Identify which cell holds the provided text, then report its [X, Y] central coordinate. 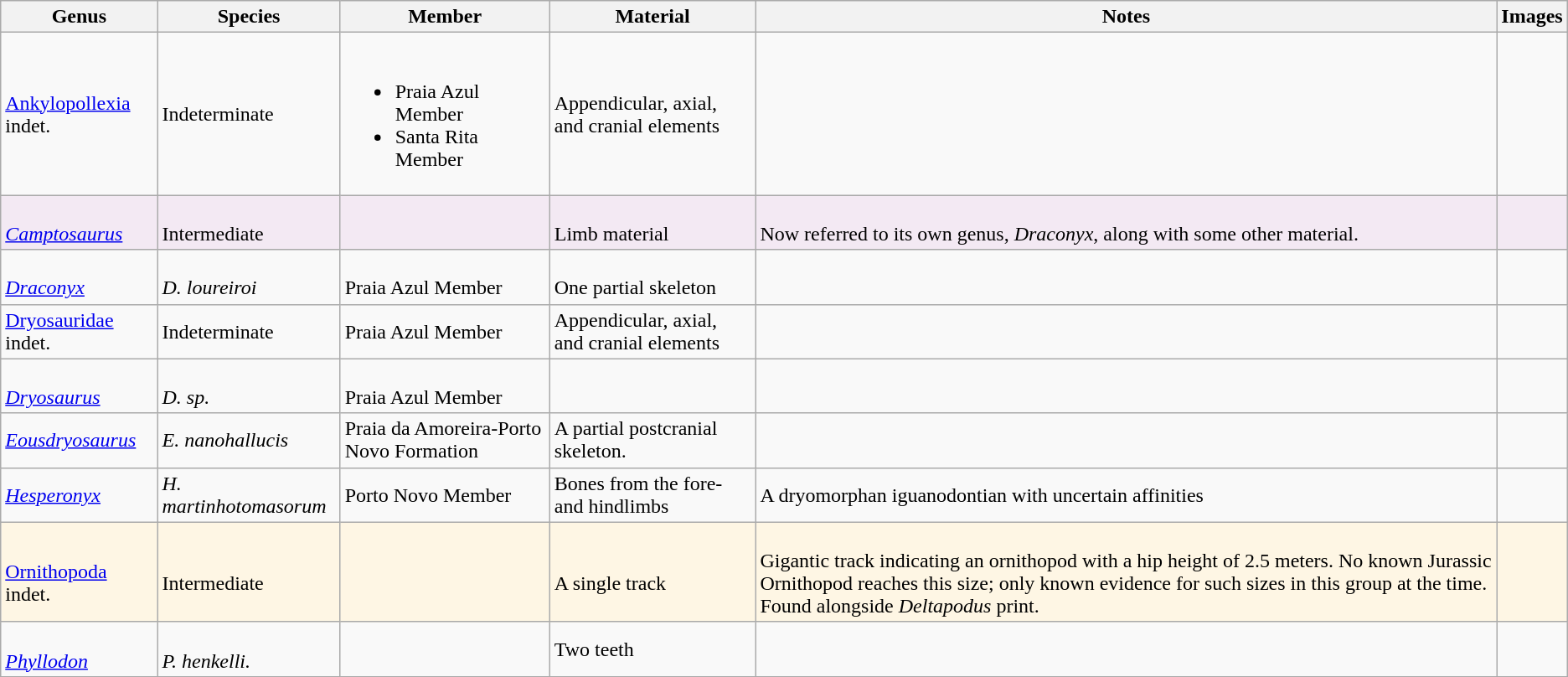
Praia Azul MemberSanta Rita Member [445, 114]
Phyllodon [79, 649]
Images [1532, 17]
Dryosaurus [79, 385]
Camptosaurus [79, 223]
D. sp. [249, 385]
Porto Novo Member [445, 494]
A partial postcranial skeleton. [652, 441]
H. martinhotomasorum [249, 494]
Ornithopoda indet. [79, 571]
Material [652, 17]
P. henkelli. [249, 649]
Species [249, 17]
Ankylopollexia indet. [79, 114]
Praia da Amoreira-Porto Novo Formation [445, 441]
Hesperonyx [79, 494]
Eousdryosaurus [79, 441]
A single track [652, 571]
Notes [1126, 17]
One partial skeleton [652, 276]
Two teeth [652, 649]
Draconyx [79, 276]
Now referred to its own genus, Draconyx, along with some other material. [1126, 223]
E. nanohallucis [249, 441]
Bones from the fore- and hindlimbs [652, 494]
D. loureiroi [249, 276]
Dryosauridae indet. [79, 332]
Limb material [652, 223]
A dryomorphan iguanodontian with uncertain affinities [1126, 494]
Member [445, 17]
Genus [79, 17]
